Return the [x, y] coordinate for the center point of the cell that contains the specified text.  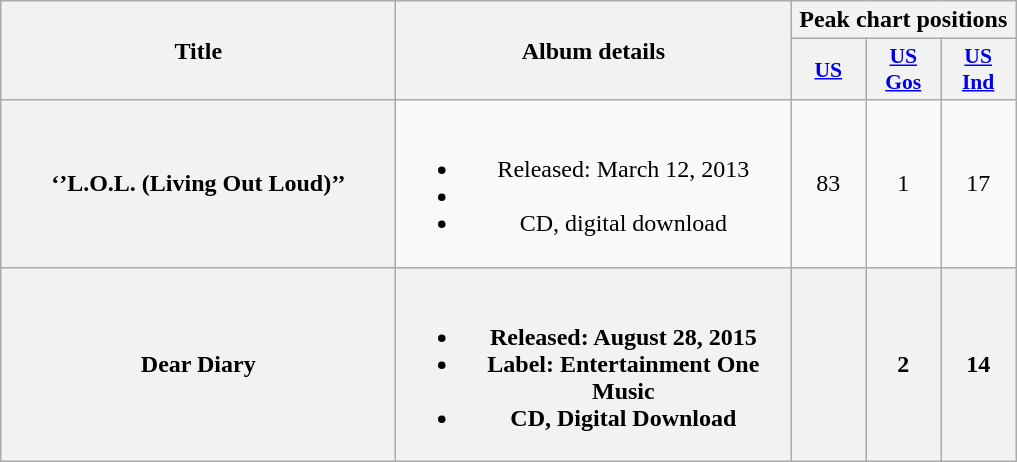
17 [978, 184]
Title [198, 50]
14 [978, 364]
Released: March 12, 2013CD, digital download [594, 184]
Peak chart positions [904, 20]
USGos [904, 70]
1 [904, 184]
Released: August 28, 2015Label: Entertainment One MusicCD, Digital Download [594, 364]
83 [828, 184]
Album details [594, 50]
US [828, 70]
2 [904, 364]
Dear Diary [198, 364]
USInd [978, 70]
‘’L.O.L. (Living Out Loud)’’ [198, 184]
